Determine the (x, y) coordinate at the center of the cell enclosing the given text.  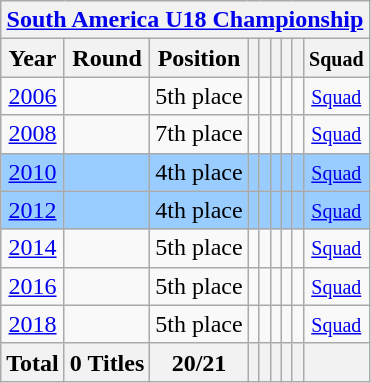
2010 (33, 172)
2012 (33, 210)
Year (33, 58)
2006 (33, 96)
2018 (33, 324)
2016 (33, 286)
Total (33, 362)
South America U18 Championship (185, 20)
0 Titles (107, 362)
Position (199, 58)
2008 (33, 134)
Round (107, 58)
2014 (33, 248)
20/21 (199, 362)
7th place (199, 134)
